Identify which cell holds the provided text, then report its [X, Y] central coordinate. 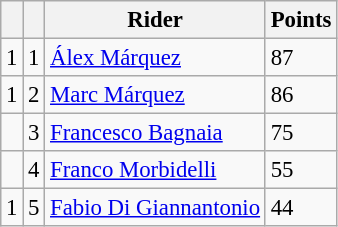
3 [34, 133]
44 [300, 208]
Álex Márquez [156, 58]
Rider [156, 20]
Fabio Di Giannantonio [156, 208]
Marc Márquez [156, 95]
86 [300, 95]
4 [34, 170]
Franco Morbidelli [156, 170]
5 [34, 208]
2 [34, 95]
Points [300, 20]
55 [300, 170]
87 [300, 58]
75 [300, 133]
Francesco Bagnaia [156, 133]
